Locate the cell with the specified text and output its [X, Y] center coordinate. 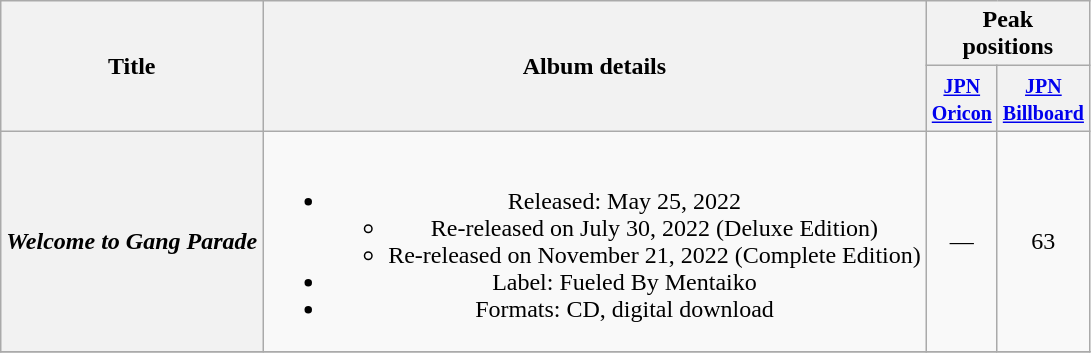
JPNOricon [962, 98]
63 [1043, 242]
— [962, 242]
Peakpositions [1008, 34]
Album details [595, 66]
JPNBillboard [1043, 98]
Welcome to Gang Parade [132, 242]
Title [132, 66]
